Search for the cell housing the specified text and yield its (x, y) center coordinate. 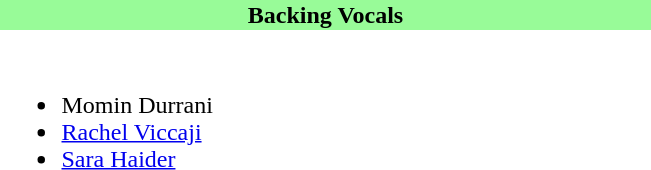
Backing Vocals (326, 15)
